Scan for the cell matching the given text and deliver its [X, Y] coordinate at center. 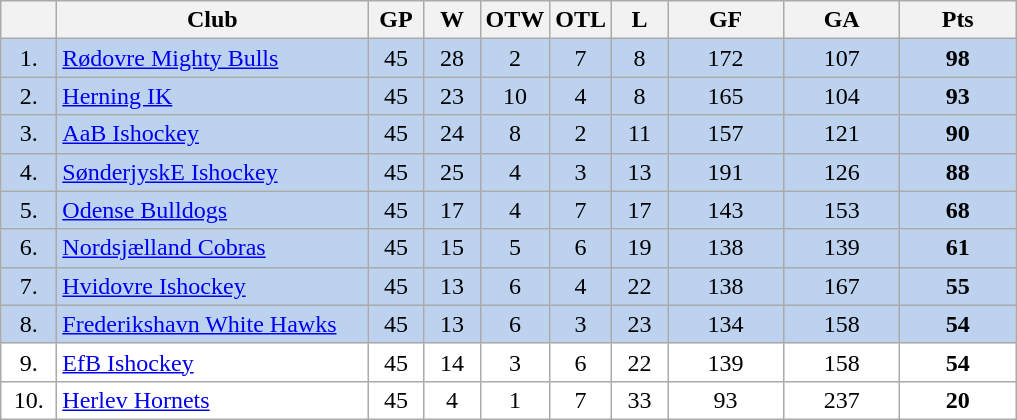
7. [29, 286]
2. [29, 96]
OTL [581, 20]
9. [29, 362]
AaB Ishockey [212, 134]
10. [29, 400]
Hvidovre Ishockey [212, 286]
20 [958, 400]
25 [452, 172]
98 [958, 58]
SønderjyskE Ishockey [212, 172]
1. [29, 58]
Herlev Hornets [212, 400]
153 [842, 210]
88 [958, 172]
11 [640, 134]
134 [726, 324]
104 [842, 96]
172 [726, 58]
Herning IK [212, 96]
Club [212, 20]
Rødovre Mighty Bulls [212, 58]
GP [396, 20]
143 [726, 210]
4. [29, 172]
126 [842, 172]
165 [726, 96]
Nordsjælland Cobras [212, 248]
8. [29, 324]
237 [842, 400]
GF [726, 20]
3. [29, 134]
28 [452, 58]
90 [958, 134]
19 [640, 248]
107 [842, 58]
L [640, 20]
157 [726, 134]
55 [958, 286]
OTW [515, 20]
EfB Ishockey [212, 362]
GA [842, 20]
33 [640, 400]
14 [452, 362]
121 [842, 134]
Pts [958, 20]
W [452, 20]
5. [29, 210]
Frederikshavn White Hawks [212, 324]
68 [958, 210]
5 [515, 248]
6. [29, 248]
61 [958, 248]
167 [842, 286]
Odense Bulldogs [212, 210]
1 [515, 400]
191 [726, 172]
10 [515, 96]
24 [452, 134]
15 [452, 248]
